Provide the (X, Y) coordinate of the cell's center where the given text is located.  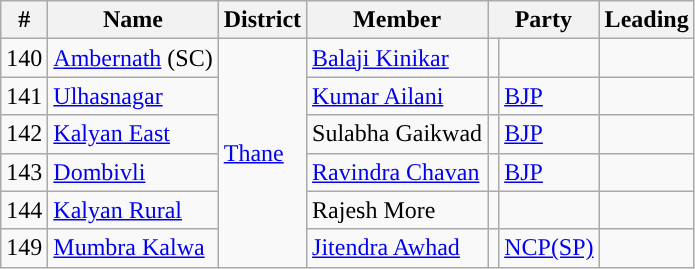
Kalyan Rural (133, 210)
Sulabha Gaikwad (398, 134)
144 (24, 210)
Ulhasnagar (133, 96)
Thane (262, 153)
Party (544, 20)
Dombivli (133, 172)
NCP(SP) (549, 248)
Jitendra Awhad (398, 248)
Leading (646, 20)
Mumbra Kalwa (133, 248)
Ravindra Chavan (398, 172)
140 (24, 58)
Member (398, 20)
141 (24, 96)
Kalyan East (133, 134)
Name (133, 20)
Ambernath (SC) (133, 58)
District (262, 20)
143 (24, 172)
Rajesh More (398, 210)
149 (24, 248)
Kumar Ailani (398, 96)
142 (24, 134)
Balaji Kinikar (398, 58)
# (24, 20)
